Locate the cell with the specified text and output its (X, Y) center coordinate. 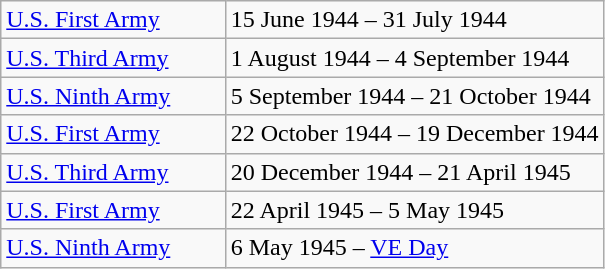
15 June 1944 – 31 July 1944 (414, 20)
5 September 1944 – 21 October 1944 (414, 96)
20 December 1944 – 21 April 1945 (414, 172)
6 May 1945 – VE Day (414, 248)
22 October 1944 – 19 December 1944 (414, 134)
1 August 1944 – 4 September 1944 (414, 58)
22 April 1945 – 5 May 1945 (414, 210)
